Return [X, Y] of the center of cell containing provided text 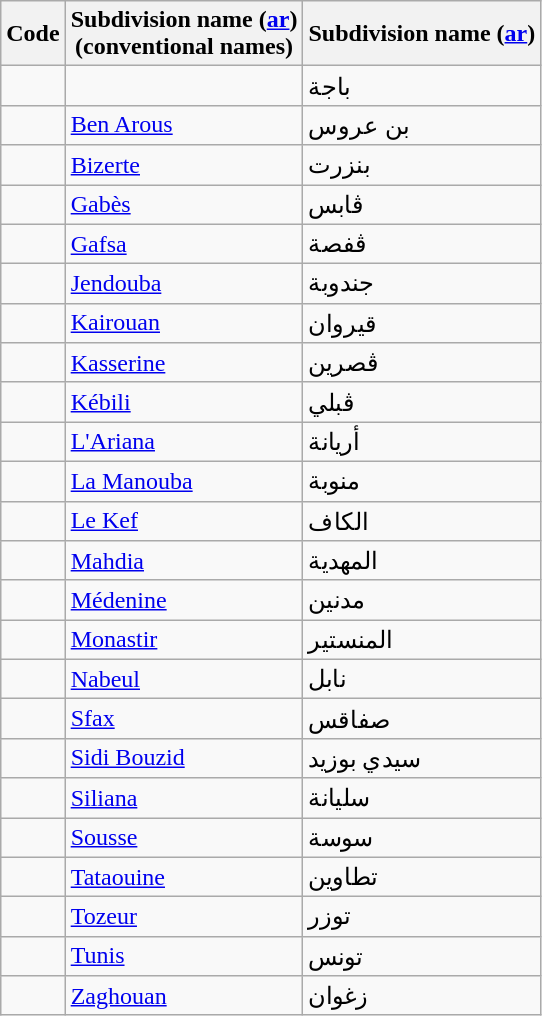
Jendouba [184, 284]
ڨفصة [422, 244]
Gafsa [184, 244]
Subdivision name (ar)(conventional names) [184, 34]
صفاقس [422, 719]
ڨابس [422, 204]
الكاف [422, 521]
Kébili [184, 402]
توزر [422, 917]
منوبة [422, 481]
أريانة [422, 442]
Sidi Bouzid [184, 758]
باجة [422, 86]
المنستير [422, 640]
Sfax [184, 719]
Ben Arous [184, 125]
Mahdia [184, 561]
Le Kef [184, 521]
Code [33, 34]
تطاوين [422, 877]
تونس [422, 956]
Kasserine [184, 363]
L'Ariana [184, 442]
Tataouine [184, 877]
Zaghouan [184, 996]
سيدي بوزيد [422, 758]
ڨبلي [422, 402]
بن عروس [422, 125]
بنزرت [422, 165]
Kairouan [184, 323]
ڨصرين [422, 363]
Médenine [184, 600]
Sousse [184, 838]
Tozeur [184, 917]
Gabès [184, 204]
Subdivision name (ar) [422, 34]
Monastir [184, 640]
المهدية [422, 561]
Siliana [184, 798]
سليانة [422, 798]
نابل [422, 679]
سوسة [422, 838]
Tunis [184, 956]
قيروان [422, 323]
Nabeul [184, 679]
Bizerte [184, 165]
زغوان [422, 996]
مدنين [422, 600]
La Manouba [184, 481]
جندوبة [422, 284]
